For the text-containing cell, return its midpoint in (x, y) coordinate format. 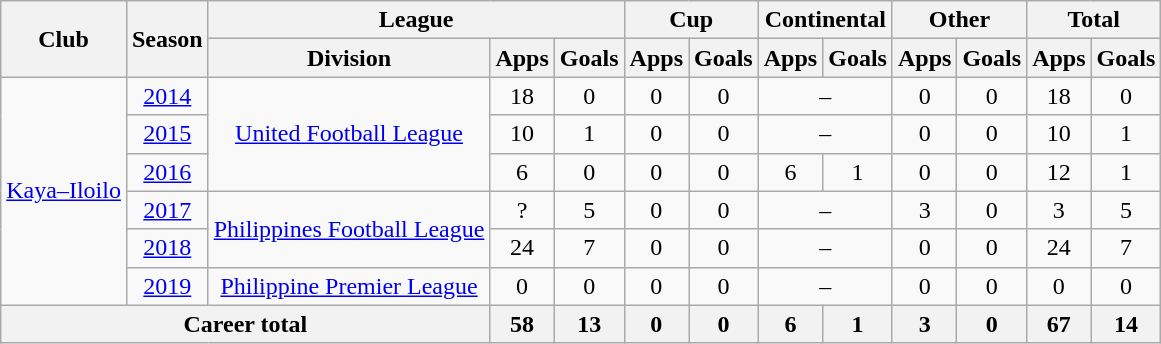
United Football League (349, 134)
Philippines Football League (349, 229)
2014 (167, 96)
13 (589, 324)
Division (349, 58)
14 (1126, 324)
2015 (167, 134)
Total (1094, 20)
2016 (167, 172)
12 (1059, 172)
? (522, 210)
League (416, 20)
67 (1059, 324)
Cup (691, 20)
Season (167, 39)
Club (64, 39)
2019 (167, 286)
58 (522, 324)
2018 (167, 248)
Other (959, 20)
2017 (167, 210)
Philippine Premier League (349, 286)
Career total (246, 324)
Continental (825, 20)
Kaya–Iloilo (64, 191)
